Scan for the cell matching the given text and deliver its [X, Y] coordinate at center. 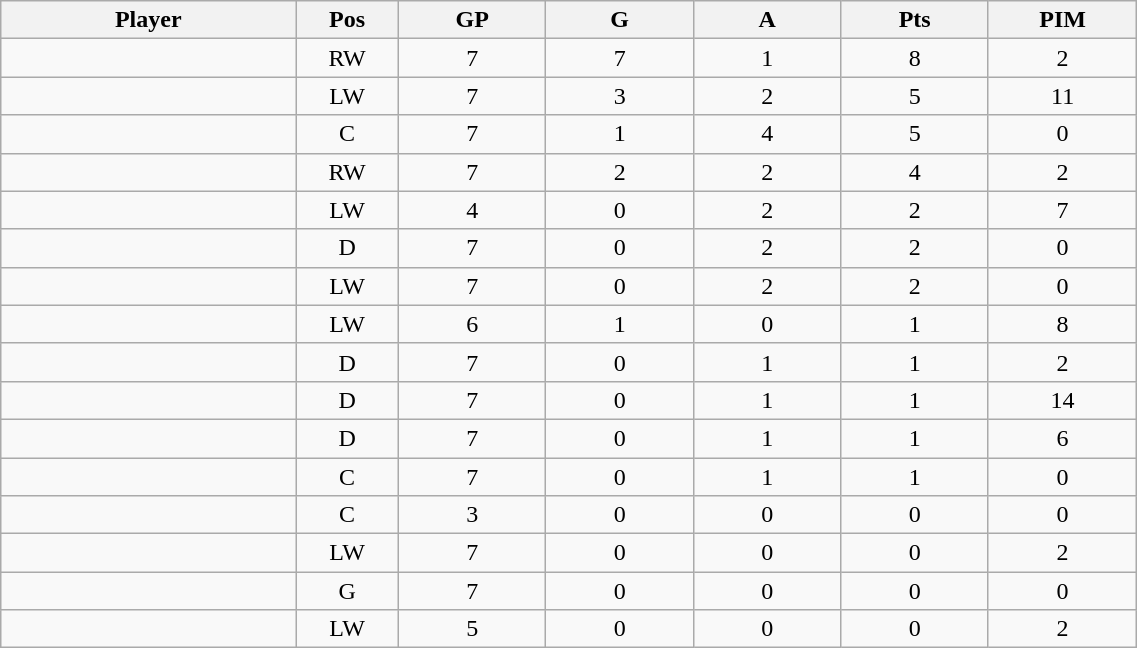
Pts [914, 20]
11 [1062, 96]
GP [472, 20]
A [766, 20]
PIM [1062, 20]
Player [148, 20]
Pos [348, 20]
14 [1062, 400]
